Detect which cell encompasses the target text, then output its [X, Y] center coordinate. 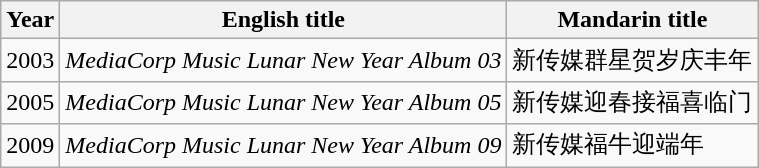
Year [30, 20]
2005 [30, 102]
2003 [30, 60]
新传媒福牛迎端年 [632, 146]
新传媒迎春接福喜临门 [632, 102]
MediaCorp Music Lunar New Year Album 09 [284, 146]
MediaCorp Music Lunar New Year Album 03 [284, 60]
Mandarin title [632, 20]
2009 [30, 146]
MediaCorp Music Lunar New Year Album 05 [284, 102]
新传媒群星贺岁庆丰年 [632, 60]
English title [284, 20]
